Return [x, y] of the center of cell containing provided text 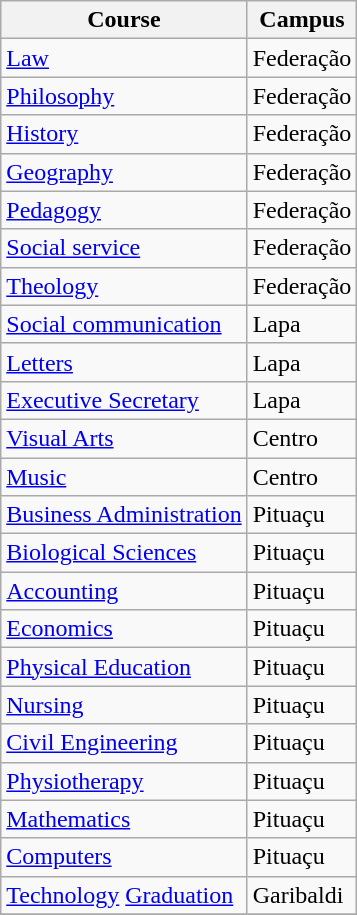
Course [124, 20]
Civil Engineering [124, 743]
Computers [124, 857]
Economics [124, 629]
Technology Graduation [124, 895]
Accounting [124, 591]
Mathematics [124, 819]
Biological Sciences [124, 553]
Social service [124, 248]
Geography [124, 172]
Physiotherapy [124, 781]
Theology [124, 286]
Nursing [124, 705]
History [124, 134]
Garibaldi [302, 895]
Law [124, 58]
Pedagogy [124, 210]
Philosophy [124, 96]
Campus [302, 20]
Social communication [124, 324]
Executive Secretary [124, 400]
Business Administration [124, 515]
Physical Education [124, 667]
Letters [124, 362]
Visual Arts [124, 438]
Music [124, 477]
